Locate the cell with the specified text and output its (x, y) center coordinate. 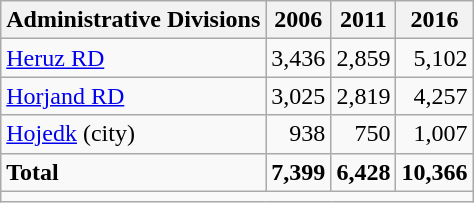
Administrative Divisions (134, 20)
3,025 (298, 96)
2011 (364, 20)
Heruz RD (134, 58)
2,819 (364, 96)
750 (364, 134)
1,007 (434, 134)
7,399 (298, 172)
2006 (298, 20)
2,859 (364, 58)
6,428 (364, 172)
2016 (434, 20)
938 (298, 134)
5,102 (434, 58)
Hojedk (city) (134, 134)
Total (134, 172)
10,366 (434, 172)
3,436 (298, 58)
4,257 (434, 96)
Horjand RD (134, 96)
